Locate the cell with the specified text and output its (x, y) center coordinate. 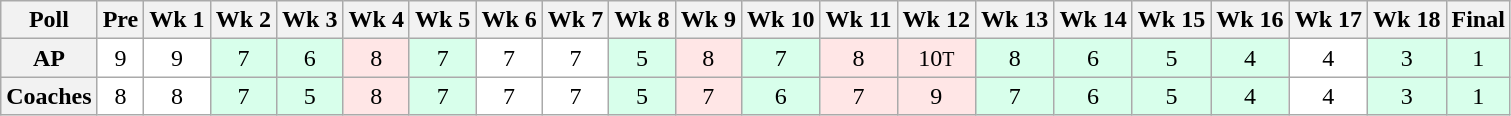
Wk 2 (243, 20)
Final (1478, 20)
Wk 4 (376, 20)
Wk 14 (1093, 20)
Wk 11 (858, 20)
Coaches (49, 96)
Wk 6 (509, 20)
Wk 13 (1014, 20)
Wk 12 (936, 20)
Wk 3 (310, 20)
Wk 7 (575, 20)
Wk 10 (781, 20)
10T (936, 58)
Wk 1 (177, 20)
AP (49, 58)
Wk 15 (1171, 20)
Wk 9 (708, 20)
Wk 5 (442, 20)
Pre (120, 20)
Wk 8 (642, 20)
Wk 18 (1407, 20)
Wk 17 (1328, 20)
Wk 16 (1250, 20)
Poll (49, 20)
